Extract the [x, y] coordinate from the center of the cell holding the provided text.  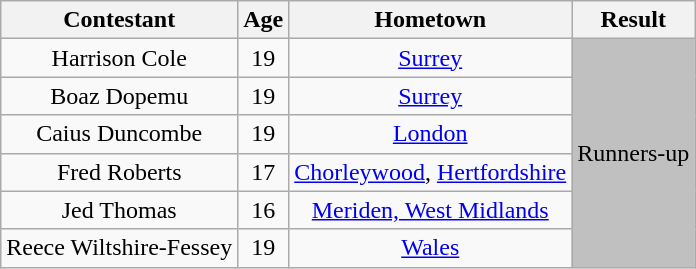
Jed Thomas [120, 210]
Result [634, 20]
Reece Wiltshire-Fessey [120, 248]
Age [264, 20]
Runners-up [634, 153]
Boaz Dopemu [120, 96]
Harrison Cole [120, 58]
Contestant [120, 20]
Meriden, West Midlands [430, 210]
London [430, 134]
Fred Roberts [120, 172]
17 [264, 172]
Caius Duncombe [120, 134]
Hometown [430, 20]
Chorleywood, Hertfordshire [430, 172]
Wales [430, 248]
16 [264, 210]
